Return the (x, y) coordinate for the center point of the cell that contains the specified text.  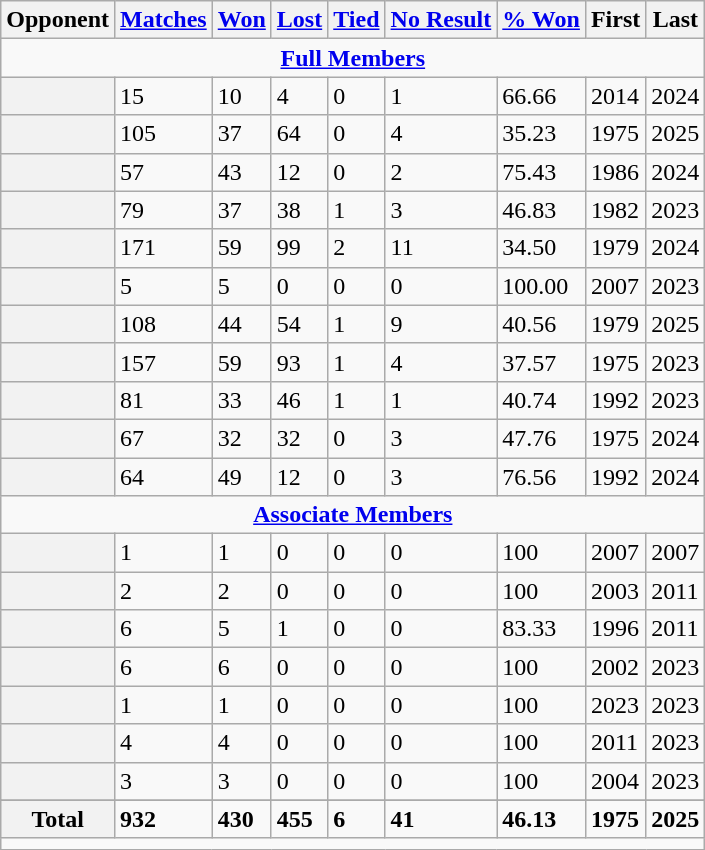
66.66 (542, 96)
33 (242, 400)
49 (242, 477)
Associate Members (353, 515)
10 (242, 96)
40.56 (542, 324)
47.76 (542, 438)
430 (242, 819)
34.50 (542, 248)
83.33 (542, 629)
1996 (615, 629)
100.00 (542, 286)
% Won (542, 20)
1982 (615, 210)
2014 (615, 96)
171 (164, 248)
99 (299, 248)
46.13 (542, 819)
Opponent (58, 20)
2003 (615, 591)
11 (441, 248)
43 (242, 172)
No Result (441, 20)
81 (164, 400)
First (615, 20)
932 (164, 819)
Tied (356, 20)
46 (299, 400)
76.56 (542, 477)
44 (242, 324)
37.57 (542, 362)
93 (299, 362)
67 (164, 438)
40.74 (542, 400)
9 (441, 324)
2004 (615, 781)
Total (58, 819)
Full Members (353, 58)
79 (164, 210)
Lost (299, 20)
108 (164, 324)
Matches (164, 20)
455 (299, 819)
15 (164, 96)
57 (164, 172)
35.23 (542, 134)
2002 (615, 667)
Won (242, 20)
75.43 (542, 172)
105 (164, 134)
157 (164, 362)
38 (299, 210)
54 (299, 324)
41 (441, 819)
46.83 (542, 210)
1986 (615, 172)
Last (676, 20)
